Pinpoint the cell where the given text exists, returning its (X, Y) midpoint coordinate. 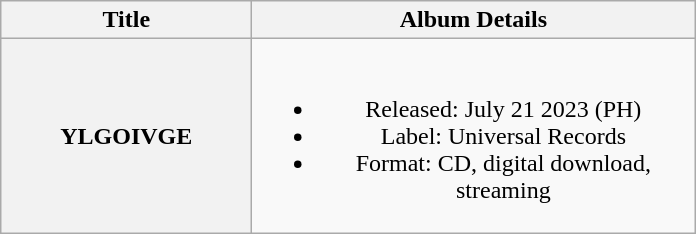
Title (126, 20)
Album Details (474, 20)
YLGOIVGE (126, 136)
Released: July 21 2023 (PH)Label: Universal RecordsFormat: CD, digital download, streaming (474, 136)
